Return the (X, Y) coordinate for the center point of the cell that contains the specified text.  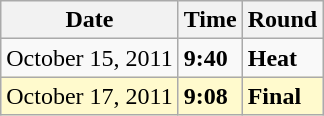
9:40 (210, 58)
October 17, 2011 (90, 96)
Date (90, 20)
Time (210, 20)
Final (282, 96)
9:08 (210, 96)
Round (282, 20)
October 15, 2011 (90, 58)
Heat (282, 58)
